Search for the cell housing the specified text and yield its (x, y) center coordinate. 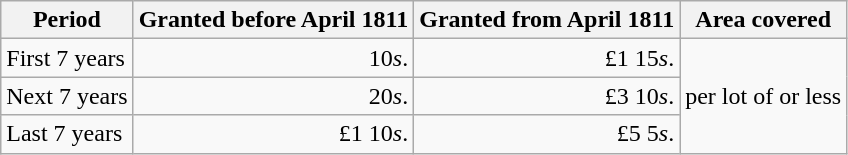
Next 7 years (67, 96)
First 7 years (67, 58)
£1 10s. (274, 134)
Granted from April 1811 (547, 20)
10s. (274, 58)
Period (67, 20)
£3 10s. (547, 96)
Last 7 years (67, 134)
20s. (274, 96)
Area covered (764, 20)
£5 5s. (547, 134)
£1 15s. (547, 58)
Granted before April 1811 (274, 20)
per lot of or less (764, 96)
